Find where the given text appears and provide that cell's center as [x, y] coordinate. 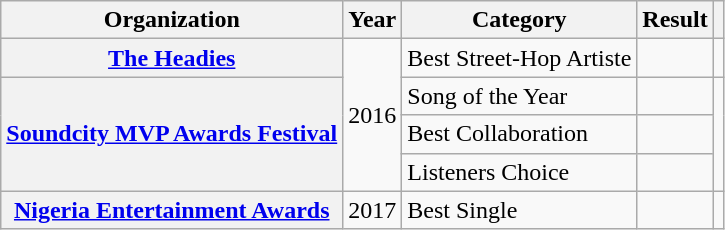
The Headies [172, 58]
Year [372, 20]
Soundcity MVP Awards Festival [172, 134]
Listeners Choice [520, 172]
Organization [172, 20]
Song of the Year [520, 96]
Result [675, 20]
Nigeria Entertainment Awards [172, 210]
Best Street-Hop Artiste [520, 58]
2016 [372, 115]
Best Single [520, 210]
Best Collaboration [520, 134]
Category [520, 20]
2017 [372, 210]
